Capture the cell that displays the provided text and extract its (x, y) central coordinate. 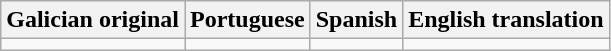
English translation (506, 20)
Portuguese (247, 20)
Spanish (356, 20)
Galician original (93, 20)
